Return the (x, y) coordinate for the center point of the cell that contains the specified text.  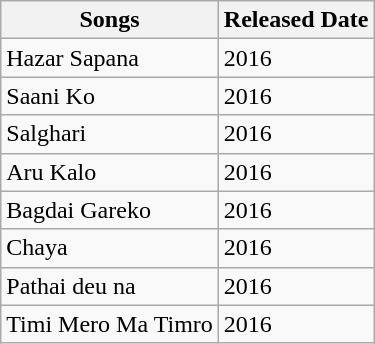
Hazar Sapana (110, 58)
Chaya (110, 248)
Bagdai Gareko (110, 210)
Saani Ko (110, 96)
Timi Mero Ma Timro (110, 324)
Salghari (110, 134)
Pathai deu na (110, 286)
Songs (110, 20)
Aru Kalo (110, 172)
Released Date (296, 20)
